For the text-containing cell, return its midpoint in (X, Y) coordinate format. 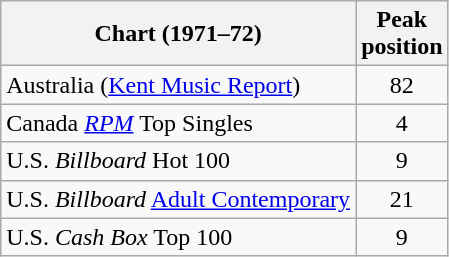
21 (402, 199)
Australia (Kent Music Report) (178, 85)
U.S. Billboard Adult Contemporary (178, 199)
U.S. Cash Box Top 100 (178, 237)
U.S. Billboard Hot 100 (178, 161)
Chart (1971–72) (178, 34)
4 (402, 123)
82 (402, 85)
Canada RPM Top Singles (178, 123)
Peakposition (402, 34)
